Provide the (x, y) coordinate of the cell's center where the given text is located.  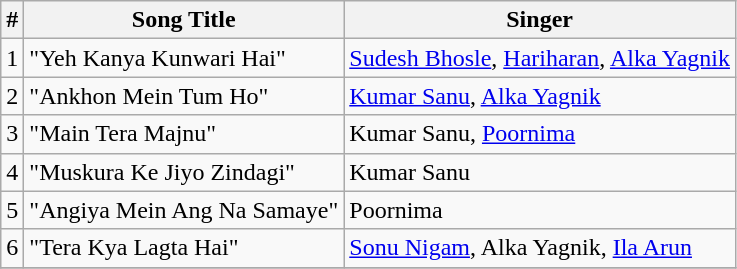
# (12, 20)
"Ankhon Mein Tum Ho" (184, 96)
"Yeh Kanya Kunwari Hai" (184, 58)
"Tera Kya Lagta Hai" (184, 248)
6 (12, 248)
3 (12, 134)
Sonu Nigam, Alka Yagnik, Ila Arun (540, 248)
Kumar Sanu, Poornima (540, 134)
Sudesh Bhosle, Hariharan, Alka Yagnik (540, 58)
5 (12, 210)
"Muskura Ke Jiyo Zindagi" (184, 172)
1 (12, 58)
2 (12, 96)
Singer (540, 20)
Kumar Sanu (540, 172)
"Angiya Mein Ang Na Samaye" (184, 210)
4 (12, 172)
Poornima (540, 210)
Kumar Sanu, Alka Yagnik (540, 96)
Song Title (184, 20)
"Main Tera Majnu" (184, 134)
